Return (x, y) of the center of cell containing provided text 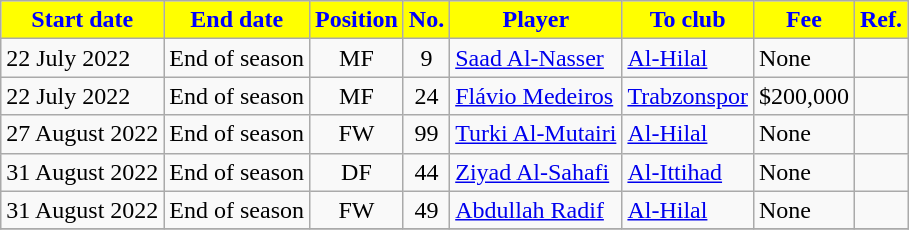
Ref. (880, 20)
To club (688, 20)
99 (426, 134)
$200,000 (804, 96)
27 August 2022 (82, 134)
9 (426, 58)
Flávio Medeiros (536, 96)
No. (426, 20)
Position (357, 20)
Start date (82, 20)
Saad Al-Nasser (536, 58)
Fee (804, 20)
44 (426, 172)
Player (536, 20)
Turki Al-Mutairi (536, 134)
Ziyad Al-Sahafi (536, 172)
End date (237, 20)
DF (357, 172)
Abdullah Radif (536, 210)
Trabzonspor (688, 96)
Al-Ittihad (688, 172)
24 (426, 96)
49 (426, 210)
